Capture the cell that displays the provided text and extract its [X, Y] central coordinate. 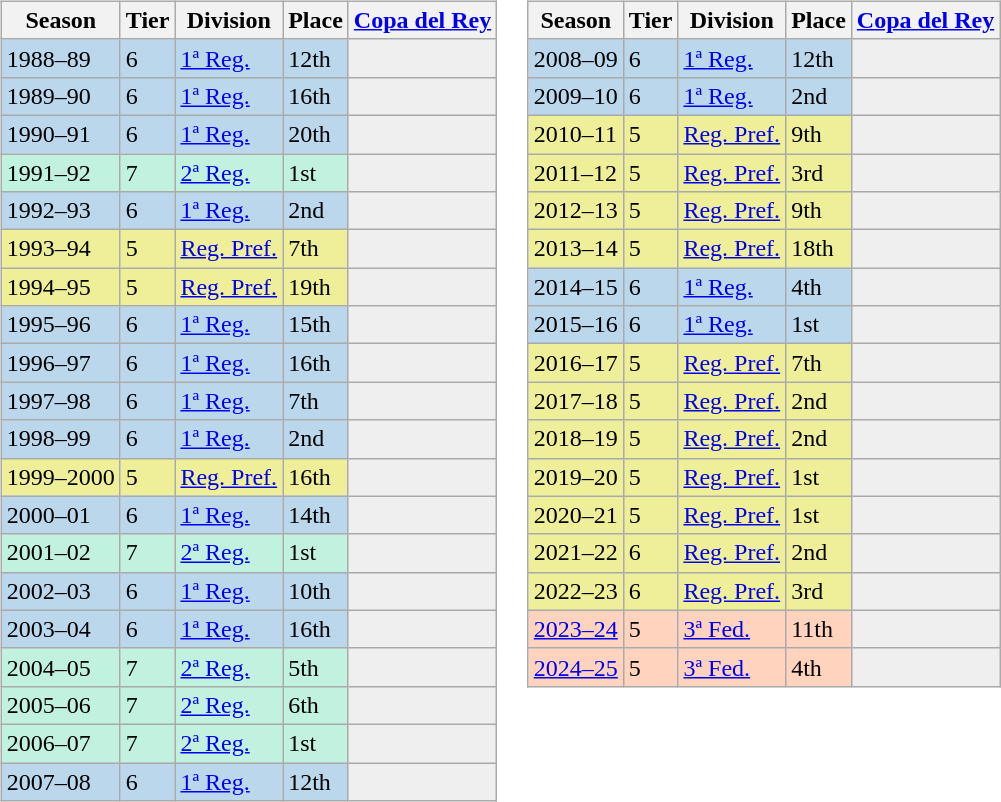
2013–14 [576, 249]
2011–12 [576, 173]
2024–25 [576, 667]
1992–93 [60, 211]
2010–11 [576, 134]
2014–15 [576, 287]
18th [819, 249]
2001–02 [60, 553]
2004–05 [60, 667]
1999–2000 [60, 477]
2007–08 [60, 781]
2022–23 [576, 591]
20th [316, 134]
1997–98 [60, 401]
2015–16 [576, 325]
2006–07 [60, 743]
2016–17 [576, 363]
1996–97 [60, 363]
1993–94 [60, 249]
2018–19 [576, 439]
14th [316, 515]
2002–03 [60, 591]
1994–95 [60, 287]
1990–91 [60, 134]
2003–04 [60, 629]
2019–20 [576, 477]
1995–96 [60, 325]
2005–06 [60, 705]
2021–22 [576, 553]
1991–92 [60, 173]
11th [819, 629]
2023–24 [576, 629]
5th [316, 667]
2020–21 [576, 515]
1988–89 [60, 58]
15th [316, 325]
6th [316, 705]
1989–90 [60, 96]
2000–01 [60, 515]
2017–18 [576, 401]
2009–10 [576, 96]
1998–99 [60, 439]
2008–09 [576, 58]
19th [316, 287]
10th [316, 591]
2012–13 [576, 211]
